Scan for the cell matching the given text and deliver its (x, y) coordinate at center. 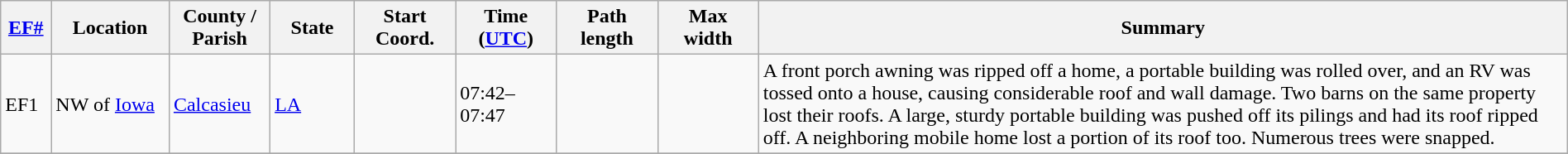
Time (UTC) (506, 28)
State (313, 28)
Summary (1163, 28)
County / Parish (219, 28)
Start Coord. (404, 28)
LA (313, 104)
Path length (607, 28)
Calcasieu (219, 104)
EF# (26, 28)
Location (111, 28)
NW of Iowa (111, 104)
Max width (708, 28)
07:42–07:47 (506, 104)
EF1 (26, 104)
